Detect which cell encompasses the target text, then output its (X, Y) center coordinate. 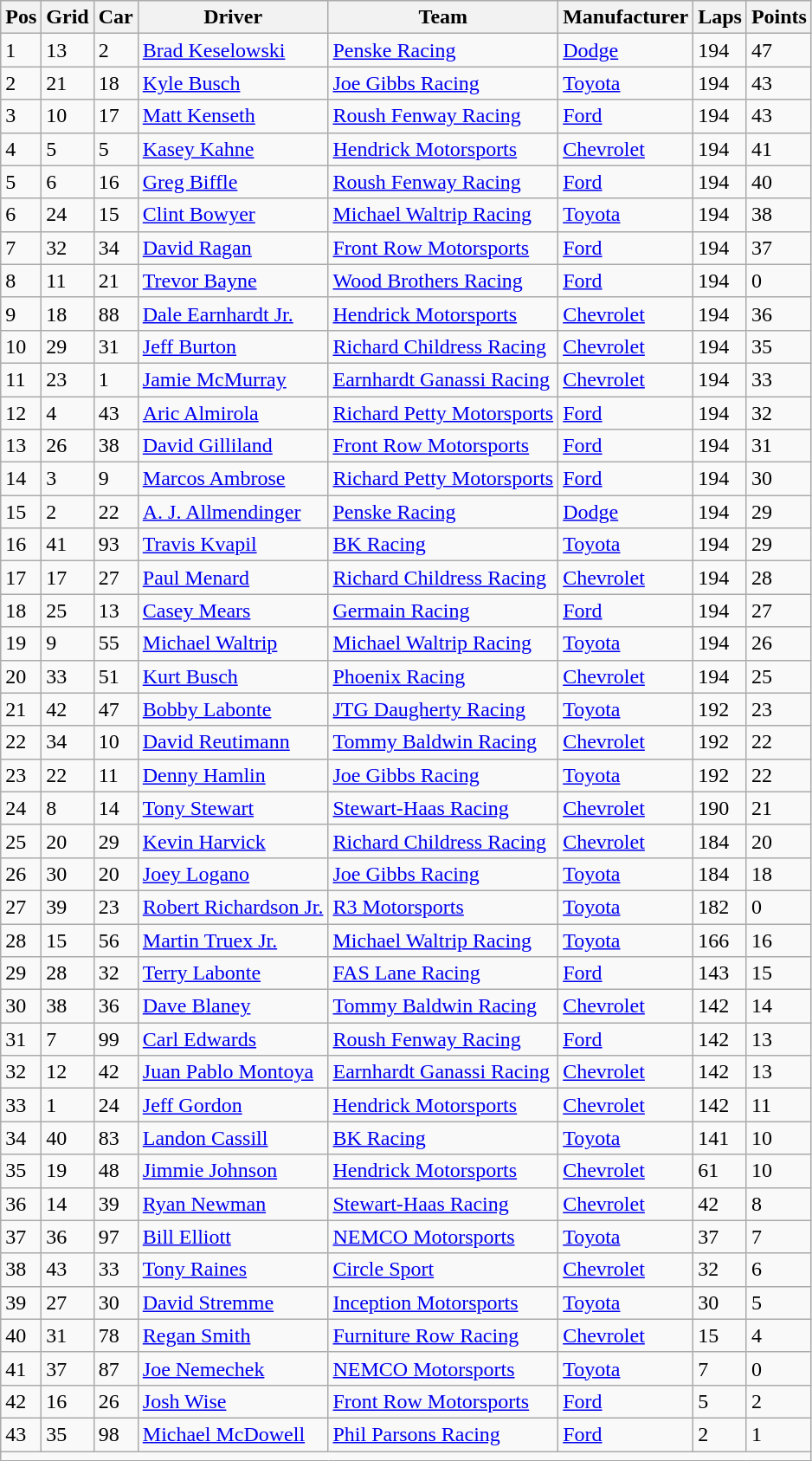
Robert Richardson Jr. (233, 907)
Manufacturer (626, 17)
Furniture Row Racing (443, 1335)
Laps (720, 17)
FAS Lane Racing (443, 973)
David Reutimann (233, 742)
78 (116, 1335)
Circle Sport (443, 1270)
Casey Mears (233, 611)
Denny Hamlin (233, 775)
Trevor Bayne (233, 281)
87 (116, 1368)
Bill Elliott (233, 1237)
Greg Biffle (233, 182)
Kurt Busch (233, 676)
Marcos Ambrose (233, 479)
Points (779, 17)
51 (116, 676)
190 (720, 808)
Wood Brothers Racing (443, 281)
Aric Almirola (233, 413)
Landon Cassill (233, 1138)
Driver (233, 17)
Germain Racing (443, 611)
Jimmie Johnson (233, 1171)
Travis Kvapil (233, 545)
Tony Raines (233, 1270)
Joey Logano (233, 874)
61 (720, 1171)
Inception Motorsports (443, 1303)
98 (116, 1434)
166 (720, 940)
Phil Parsons Racing (443, 1434)
Terry Labonte (233, 973)
Kyle Busch (233, 83)
Matt Kenseth (233, 116)
143 (720, 973)
Kevin Harvick (233, 841)
55 (116, 643)
88 (116, 314)
Jamie McMurray (233, 379)
83 (116, 1138)
Juan Pablo Montoya (233, 1072)
Jeff Burton (233, 346)
Dave Blaney (233, 1006)
R3 Motorsports (443, 907)
David Stremme (233, 1303)
Regan Smith (233, 1335)
Tony Stewart (233, 808)
56 (116, 940)
Jeff Gordon (233, 1105)
Kasey Kahne (233, 149)
JTG Daugherty Racing (443, 709)
Paul Menard (233, 578)
48 (116, 1171)
Pos (21, 17)
A. J. Allmendinger (233, 512)
Phoenix Racing (443, 676)
Carl Edwards (233, 1039)
93 (116, 545)
97 (116, 1237)
Bobby Labonte (233, 709)
Brad Keselowski (233, 50)
Martin Truex Jr. (233, 940)
Dale Earnhardt Jr. (233, 314)
Josh Wise (233, 1401)
141 (720, 1138)
Ryan Newman (233, 1204)
182 (720, 907)
Car (116, 17)
Joe Nemechek (233, 1368)
David Gilliland (233, 446)
David Ragan (233, 248)
99 (116, 1039)
Team (443, 17)
Michael McDowell (233, 1434)
Grid (68, 17)
Clint Bowyer (233, 215)
Michael Waltrip (233, 643)
